Find where the given text appears and provide that cell's center as (X, Y) coordinate. 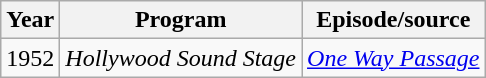
1952 (30, 58)
Year (30, 20)
One Way Passage (394, 58)
Episode/source (394, 20)
Program (181, 20)
Hollywood Sound Stage (181, 58)
